Locate the cell with the specified text and output its [x, y] center coordinate. 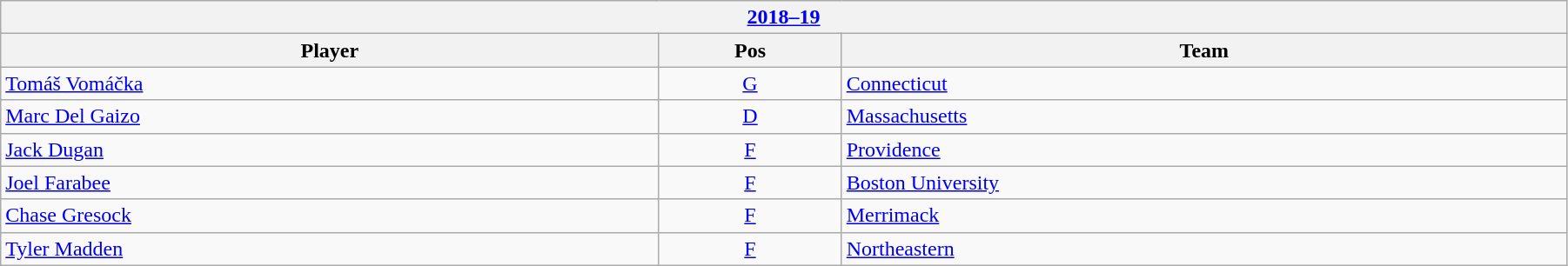
Pos [750, 50]
G [750, 83]
Player [330, 50]
Marc Del Gaizo [330, 116]
Chase Gresock [330, 216]
Joel Farabee [330, 183]
Merrimack [1204, 216]
Massachusetts [1204, 116]
Tomáš Vomáčka [330, 83]
D [750, 116]
Team [1204, 50]
Connecticut [1204, 83]
Providence [1204, 150]
Boston University [1204, 183]
Northeastern [1204, 249]
Jack Dugan [330, 150]
2018–19 [784, 17]
Tyler Madden [330, 249]
